Locate the cell with the specified text and output its [x, y] center coordinate. 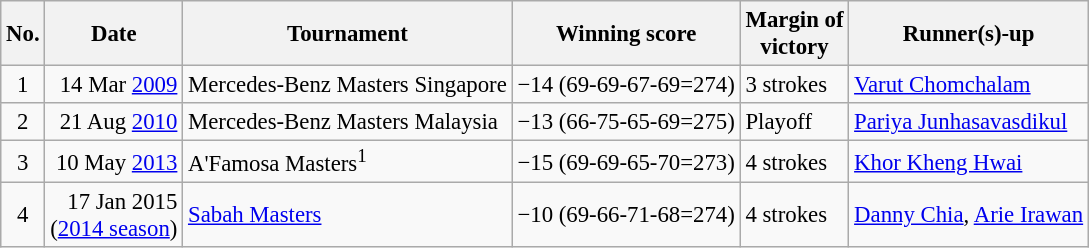
−15 (69-69-65-70=273) [626, 162]
21 Aug 2010 [114, 122]
3 [23, 162]
17 Jan 2015(2014 season) [114, 216]
14 Mar 2009 [114, 85]
Winning score [626, 34]
1 [23, 85]
2 [23, 122]
Sabah Masters [348, 216]
A'Famosa Masters1 [348, 162]
10 May 2013 [114, 162]
3 strokes [794, 85]
Mercedes-Benz Masters Malaysia [348, 122]
Playoff [794, 122]
4 [23, 216]
Khor Kheng Hwai [969, 162]
−13 (66-75-65-69=275) [626, 122]
Margin ofvictory [794, 34]
Danny Chia, Arie Irawan [969, 216]
Varut Chomchalam [969, 85]
−10 (69-66-71-68=274) [626, 216]
Pariya Junhasavasdikul [969, 122]
Mercedes-Benz Masters Singapore [348, 85]
−14 (69-69-67-69=274) [626, 85]
Date [114, 34]
Runner(s)-up [969, 34]
Tournament [348, 34]
No. [23, 34]
